Provide the (X, Y) coordinate of the cell's center where the given text is located.  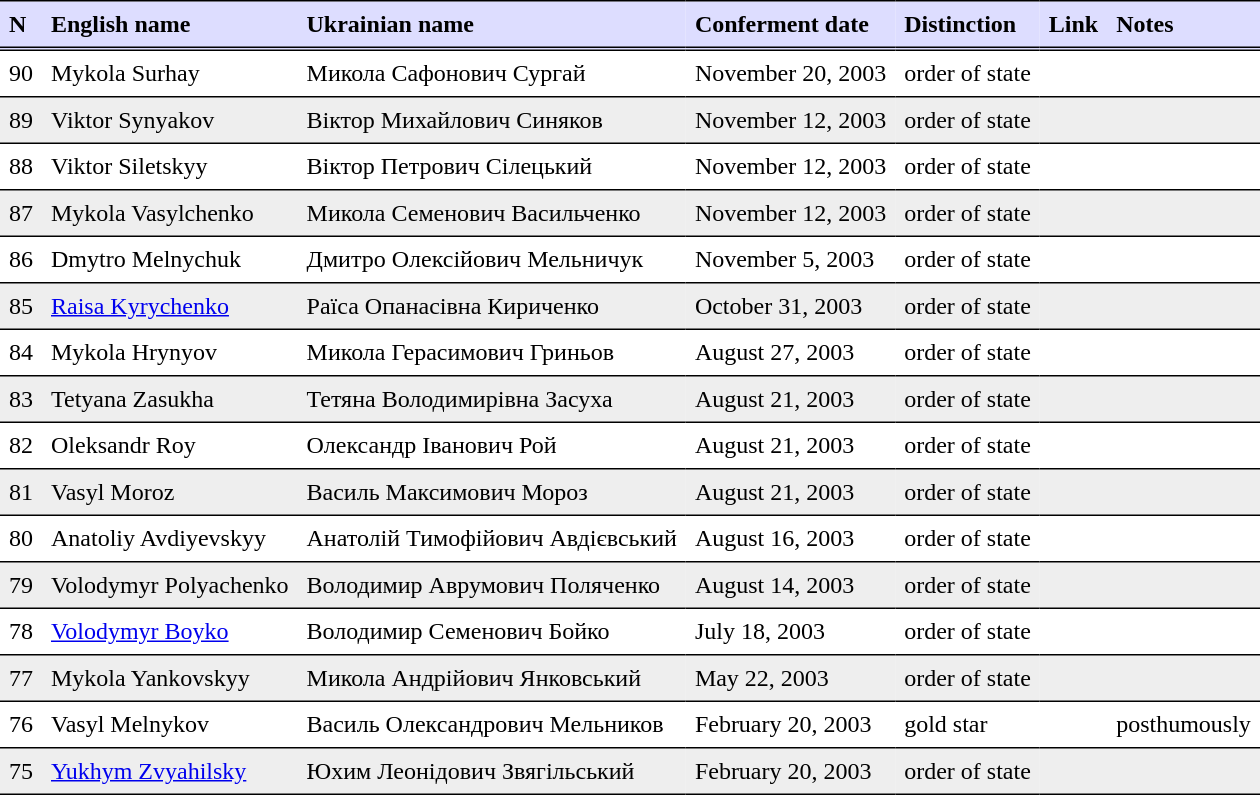
85 (21, 306)
Viktor Siletskyy (170, 166)
78 (21, 631)
Vasyl Melnykov (170, 724)
82 (21, 445)
August 16, 2003 (790, 538)
gold star (968, 724)
81 (21, 492)
Дмитро Олексійович Мельничук (492, 259)
Микола Сафонович Сургай (492, 73)
Ukrainian name (492, 25)
Тетяна Володимирівна Засуха (492, 399)
August 27, 2003 (790, 352)
Volodymyr Polyachenko (170, 585)
Олександр Іванович Рой (492, 445)
Volodymyr Boyko (170, 631)
Віктор Михайлович Синяков (492, 120)
Mykola Hrynyov (170, 352)
Conferment date (790, 25)
N (21, 25)
English name (170, 25)
Раїса Опанасівна Кириченко (492, 306)
Notes (1184, 25)
Василь Максимович Мороз (492, 492)
Yukhym Zvyahilsky (170, 771)
Tetyana Zasukha (170, 399)
Raisa Kyrychenko (170, 306)
89 (21, 120)
August 14, 2003 (790, 585)
76 (21, 724)
87 (21, 213)
Василь Олександрович Мельников (492, 724)
Володимир Аврумович Поляченко (492, 585)
Viktor Synyakov (170, 120)
80 (21, 538)
83 (21, 399)
Vasyl Moroz (170, 492)
75 (21, 771)
October 31, 2003 (790, 306)
Микола Герасимович Гриньов (492, 352)
Dmytro Melnychuk (170, 259)
Link (1074, 25)
Distinction (968, 25)
Віктор Петрович Сілецький (492, 166)
Oleksandr Roy (170, 445)
Володимир Семенович Бойко (492, 631)
88 (21, 166)
November 20, 2003 (790, 73)
79 (21, 585)
July 18, 2003 (790, 631)
84 (21, 352)
Анатолій Тимофійович Авдієвський (492, 538)
Микола Семенович Васильченко (492, 213)
Mykola Vasylchenko (170, 213)
May 22, 2003 (790, 678)
90 (21, 73)
86 (21, 259)
November 5, 2003 (790, 259)
posthumously (1184, 724)
Mykola Yankovskyy (170, 678)
Anatoliy Avdiyevskyy (170, 538)
Юхим Леонідович Звягільський (492, 771)
Mykola Surhay (170, 73)
Микола Андрійович Янковський (492, 678)
77 (21, 678)
